Return [x, y] of the center of cell containing provided text 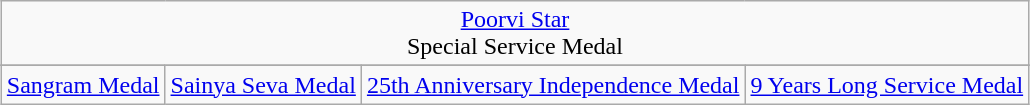
25th Anniversary Independence Medal [553, 85]
Sainya Seva Medal [263, 85]
Poorvi StarSpecial Service Medal [514, 34]
9 Years Long Service Medal [887, 85]
Sangram Medal [83, 85]
